Output the (X, Y) coordinate of the center of the cell containing the given text.  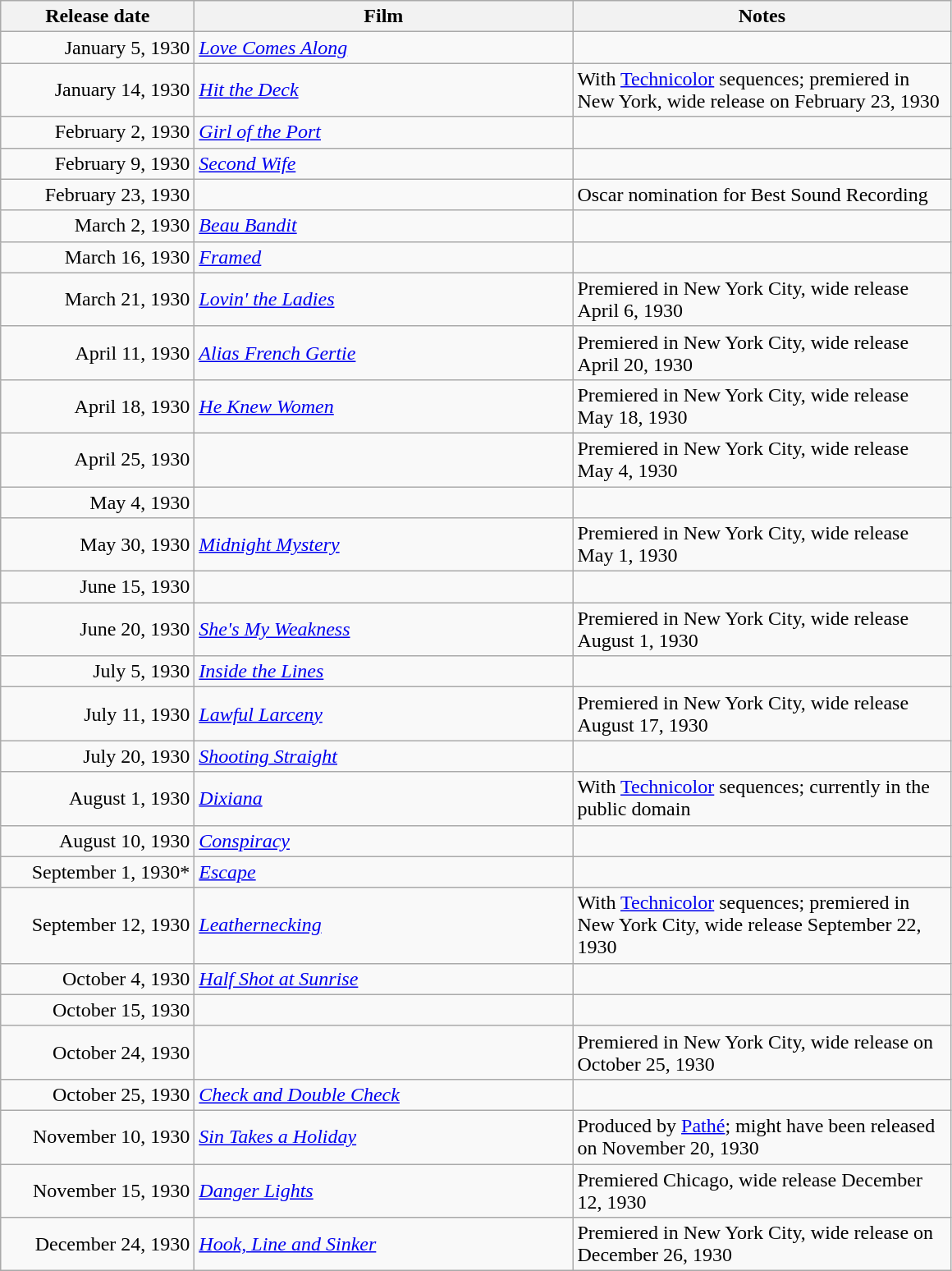
Midnight Mystery (384, 545)
November 15, 1930 (98, 1191)
December 24, 1930 (98, 1245)
Leathernecking (384, 925)
August 1, 1930 (98, 798)
September 12, 1930 (98, 925)
Danger Lights (384, 1191)
April 11, 1930 (98, 353)
Hit the Deck (384, 90)
Produced by Pathé; might have been released on November 20, 1930 (762, 1136)
July 5, 1930 (98, 672)
With Technicolor sequences; premiered in New York City, wide release September 22, 1930 (762, 925)
Sin Takes a Holiday (384, 1136)
Second Wife (384, 163)
July 20, 1930 (98, 756)
June 20, 1930 (98, 629)
Premiered in New York City, wide release May 4, 1930 (762, 460)
February 9, 1930 (98, 163)
Premiered in New York City, wide release April 6, 1930 (762, 299)
Premiered Chicago, wide release December 12, 1930 (762, 1191)
Love Comes Along (384, 48)
Conspiracy (384, 841)
January 5, 1930 (98, 48)
May 30, 1930 (98, 545)
February 2, 1930 (98, 132)
Premiered in New York City, wide release August 17, 1930 (762, 714)
Inside the Lines (384, 672)
Oscar nomination for Best Sound Recording (762, 195)
Lovin' the Ladies (384, 299)
Premiered in New York City, wide release August 1, 1930 (762, 629)
March 16, 1930 (98, 257)
Premiered in New York City, wide release April 20, 1930 (762, 353)
October 4, 1930 (98, 979)
Check and Double Check (384, 1094)
Premiered in New York City, wide release May 18, 1930 (762, 406)
Shooting Straight (384, 756)
Beau Bandit (384, 226)
January 14, 1930 (98, 90)
November 10, 1930 (98, 1136)
March 21, 1930 (98, 299)
Premiered in New York City, wide release on December 26, 1930 (762, 1245)
October 24, 1930 (98, 1053)
Release date (98, 16)
With Technicolor sequences; currently in the public domain (762, 798)
She's My Weakness (384, 629)
Lawful Larceny (384, 714)
September 1, 1930* (98, 872)
He Knew Women (384, 406)
Premiered in New York City, wide release May 1, 1930 (762, 545)
February 23, 1930 (98, 195)
March 2, 1930 (98, 226)
Notes (762, 16)
Dixiana (384, 798)
With Technicolor sequences; premiered in New York, wide release on February 23, 1930 (762, 90)
July 11, 1930 (98, 714)
May 4, 1930 (98, 502)
August 10, 1930 (98, 841)
June 15, 1930 (98, 587)
Escape (384, 872)
October 15, 1930 (98, 1010)
April 18, 1930 (98, 406)
Premiered in New York City, wide release on October 25, 1930 (762, 1053)
Framed (384, 257)
Film (384, 16)
Alias French Gertie (384, 353)
October 25, 1930 (98, 1094)
Hook, Line and Sinker (384, 1245)
April 25, 1930 (98, 460)
Girl of the Port (384, 132)
Half Shot at Sunrise (384, 979)
